Locate the cell with the specified text and output its (X, Y) center coordinate. 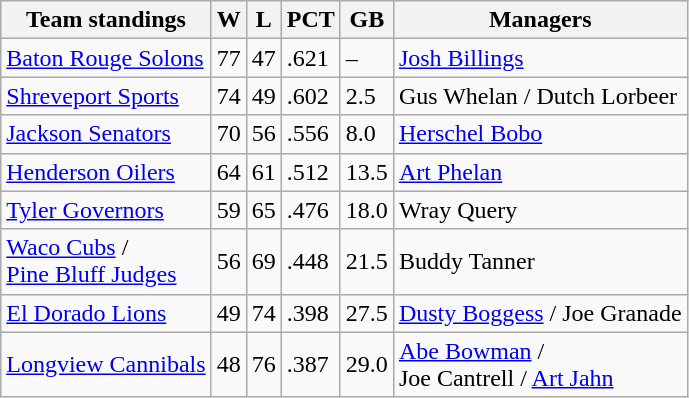
77 (228, 58)
69 (264, 262)
Buddy Tanner (540, 262)
El Dorado Lions (106, 313)
8.0 (366, 134)
Gus Whelan / Dutch Lorbeer (540, 96)
.602 (310, 96)
W (228, 20)
Art Phelan (540, 172)
21.5 (366, 262)
2.5 (366, 96)
Waco Cubs /Pine Bluff Judges (106, 262)
65 (264, 210)
Josh Billings (540, 58)
Tyler Governors (106, 210)
27.5 (366, 313)
Henderson Oilers (106, 172)
Abe Bowman / Joe Cantrell / Art Jahn (540, 364)
.387 (310, 364)
Shreveport Sports (106, 96)
L (264, 20)
59 (228, 210)
GB (366, 20)
Wray Query (540, 210)
.621 (310, 58)
Longview Cannibals (106, 364)
.556 (310, 134)
13.5 (366, 172)
Jackson Senators (106, 134)
61 (264, 172)
.398 (310, 313)
48 (228, 364)
.512 (310, 172)
– (366, 58)
64 (228, 172)
47 (264, 58)
.448 (310, 262)
Managers (540, 20)
70 (228, 134)
29.0 (366, 364)
.476 (310, 210)
Team standings (106, 20)
Baton Rouge Solons (106, 58)
18.0 (366, 210)
Dusty Boggess / Joe Granade (540, 313)
Herschel Bobo (540, 134)
PCT (310, 20)
76 (264, 364)
